From the cell containing the given text, extract its center point as (x, y) coordinate. 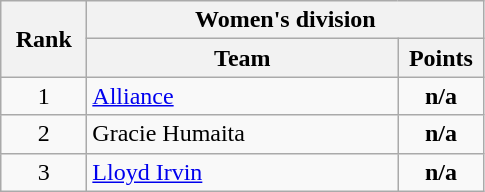
Team (242, 58)
Women's division (286, 20)
3 (44, 172)
Lloyd Irvin (242, 172)
Rank (44, 39)
1 (44, 96)
2 (44, 134)
Gracie Humaita (242, 134)
Points (441, 58)
Alliance (242, 96)
